Output the [X, Y] coordinate of the center of the cell containing the given text.  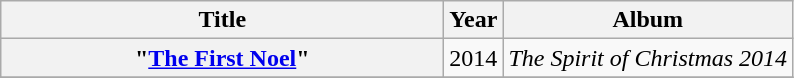
"The First Noel" [222, 58]
Title [222, 20]
The Spirit of Christmas 2014 [648, 58]
Year [474, 20]
2014 [474, 58]
Album [648, 20]
